Return [X, Y] of the center of cell containing provided text 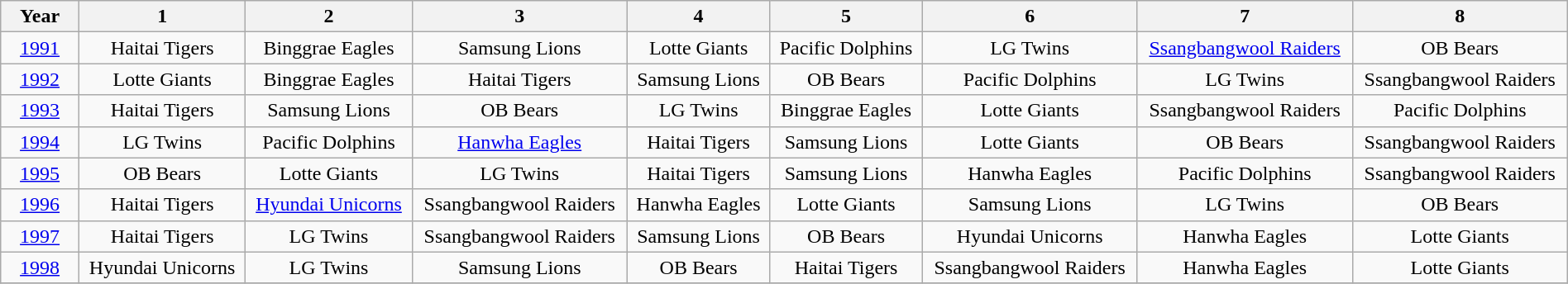
6 [1030, 17]
1996 [40, 205]
1994 [40, 142]
3 [519, 17]
1991 [40, 48]
1997 [40, 236]
5 [846, 17]
1995 [40, 173]
1992 [40, 79]
7 [1245, 17]
Year [40, 17]
4 [698, 17]
1 [162, 17]
8 [1460, 17]
2 [329, 17]
1993 [40, 111]
1998 [40, 267]
